For the text-containing cell, return its midpoint in [x, y] coordinate format. 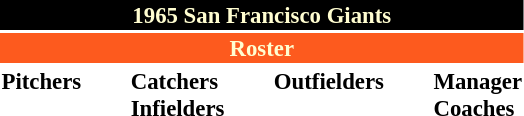
Roster [262, 48]
1965 San Francisco Giants [262, 15]
